Identify which cell holds the provided text, then report its (X, Y) central coordinate. 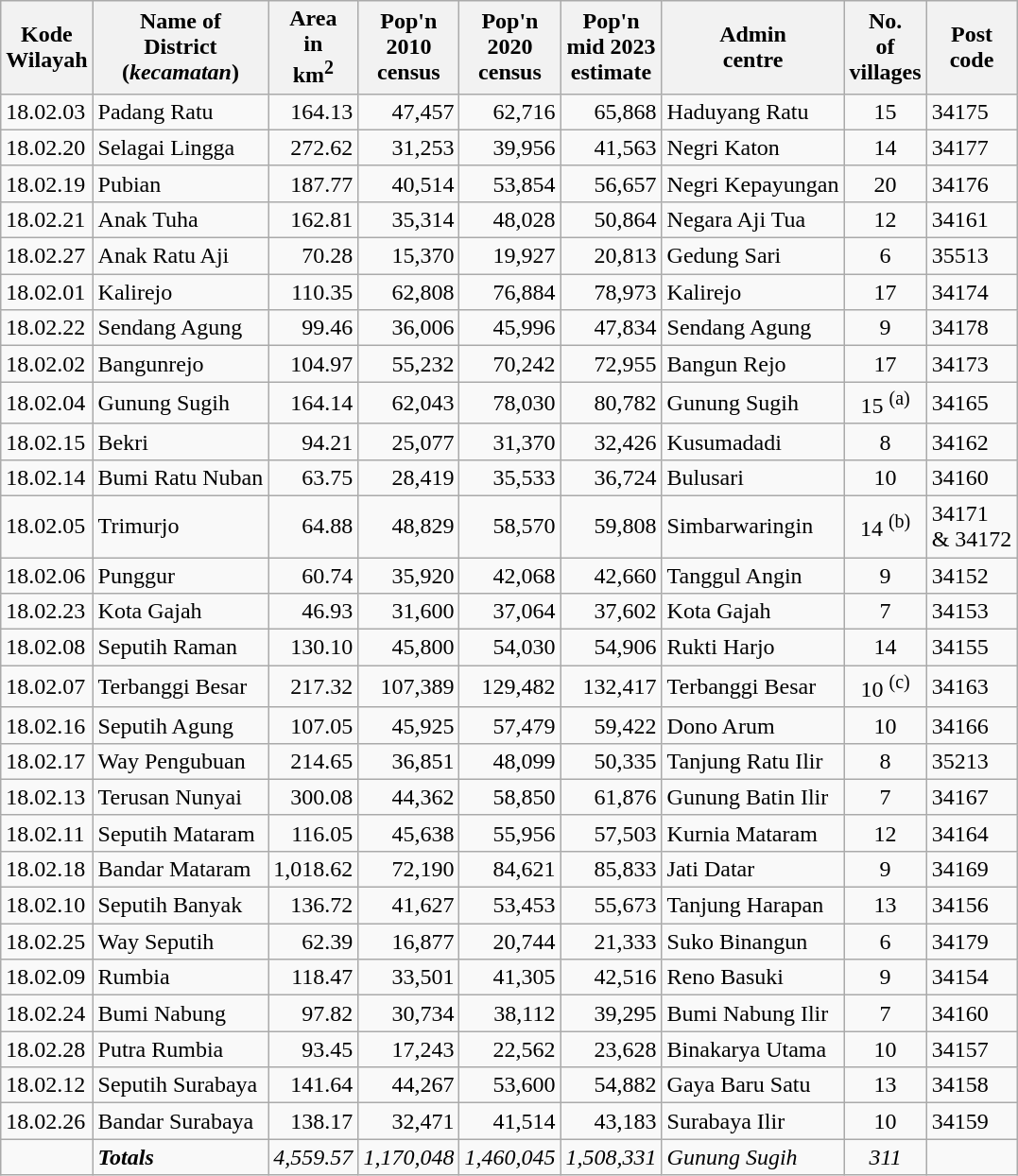
45,638 (408, 833)
1,508,331 (611, 1157)
78,973 (611, 292)
34171 & 34172 (972, 526)
Bumi Ratu Nuban (181, 477)
Bekri (181, 441)
Seputih Banyak (181, 906)
48,829 (408, 526)
Kode Wilayah (47, 47)
Seputih Raman (181, 648)
62,716 (510, 112)
Rumbia (181, 977)
18.02.09 (47, 977)
32,426 (611, 441)
50,864 (611, 219)
Bulusari (752, 477)
54,906 (611, 648)
Negri Kepayungan (752, 183)
22,562 (510, 1049)
54,882 (611, 1085)
18.02.08 (47, 648)
34164 (972, 833)
1,460,045 (510, 1157)
58,570 (510, 526)
20 (885, 183)
141.64 (314, 1085)
18.02.12 (47, 1085)
Padang Ratu (181, 112)
42,660 (611, 576)
18.02.22 (47, 328)
Bandar Mataram (181, 870)
42,516 (611, 977)
Kusumadadi (752, 441)
34158 (972, 1085)
34166 (972, 725)
Areain km2 (314, 47)
Dono Arum (752, 725)
34177 (972, 147)
Binakarya Utama (752, 1049)
Negri Katon (752, 147)
Trimurjo (181, 526)
38,112 (510, 1013)
Gaya Baru Satu (752, 1085)
18.02.04 (47, 403)
31,253 (408, 147)
138.17 (314, 1121)
162.81 (314, 219)
80,782 (611, 403)
48,028 (510, 219)
136.72 (314, 906)
16,877 (408, 942)
20,813 (611, 256)
34153 (972, 612)
25,077 (408, 441)
Seputih Agung (181, 725)
214.65 (314, 761)
17,243 (408, 1049)
57,503 (611, 833)
34159 (972, 1121)
58,850 (510, 797)
34174 (972, 292)
34152 (972, 576)
31,370 (510, 441)
50,335 (611, 761)
107.05 (314, 725)
40,514 (408, 183)
300.08 (314, 797)
Postcode (972, 47)
Haduyang Ratu (752, 112)
18.02.07 (47, 686)
Rukti Harjo (752, 648)
Tanggul Angin (752, 576)
132,417 (611, 686)
18.02.14 (47, 477)
34161 (972, 219)
18.02.15 (47, 441)
34178 (972, 328)
18.02.01 (47, 292)
60.74 (314, 576)
18.02.19 (47, 183)
No.ofvillages (885, 47)
39,956 (510, 147)
21,333 (611, 942)
35513 (972, 256)
18.02.18 (47, 870)
Totals (181, 1157)
18.02.13 (47, 797)
59,422 (611, 725)
Bumi Nabung Ilir (752, 1013)
18.02.21 (47, 219)
Jati Datar (752, 870)
Kurnia Mataram (752, 833)
Way Seputih (181, 942)
Tanjung Harapan (752, 906)
Admin centre (752, 47)
36,006 (408, 328)
Putra Rumbia (181, 1049)
45,800 (408, 648)
37,602 (611, 612)
53,854 (510, 183)
53,600 (510, 1085)
55,956 (510, 833)
55,232 (408, 364)
Bangun Rejo (752, 364)
18.02.25 (47, 942)
34165 (972, 403)
34163 (972, 686)
34156 (972, 906)
110.35 (314, 292)
Gedung Sari (752, 256)
45,996 (510, 328)
Tanjung Ratu Ilir (752, 761)
34173 (972, 364)
18.02.11 (47, 833)
Pop'n mid 2023estimate (611, 47)
39,295 (611, 1013)
44,362 (408, 797)
311 (885, 1157)
62,043 (408, 403)
72,190 (408, 870)
94.21 (314, 441)
Anak Ratu Aji (181, 256)
104.97 (314, 364)
15,370 (408, 256)
18.02.06 (47, 576)
34162 (972, 441)
31,600 (408, 612)
1,018.62 (314, 870)
Anak Tuha (181, 219)
Seputih Surabaya (181, 1085)
187.77 (314, 183)
18.02.17 (47, 761)
41,627 (408, 906)
32,471 (408, 1121)
20,744 (510, 942)
47,834 (611, 328)
18.02.20 (47, 147)
41,563 (611, 147)
272.62 (314, 147)
35,314 (408, 219)
Suko Binangun (752, 942)
18.02.16 (47, 725)
18.02.26 (47, 1121)
Pop'n 2010census (408, 47)
23,628 (611, 1049)
19,927 (510, 256)
Simbarwaringin (752, 526)
85,833 (611, 870)
164.14 (314, 403)
78,030 (510, 403)
64.88 (314, 526)
70,242 (510, 364)
34176 (972, 183)
Way Pengubuan (181, 761)
Negara Aji Tua (752, 219)
37,064 (510, 612)
129,482 (510, 686)
46.93 (314, 612)
18.02.23 (47, 612)
Bandar Surabaya (181, 1121)
84,621 (510, 870)
130.10 (314, 648)
28,419 (408, 477)
72,955 (611, 364)
18.02.02 (47, 364)
Reno Basuki (752, 977)
97.82 (314, 1013)
18.02.05 (47, 526)
Seputih Mataram (181, 833)
42,068 (510, 576)
34157 (972, 1049)
59,808 (611, 526)
107,389 (408, 686)
62,808 (408, 292)
1,170,048 (408, 1157)
76,884 (510, 292)
118.47 (314, 977)
34167 (972, 797)
65,868 (611, 112)
116.05 (314, 833)
18.02.28 (47, 1049)
Pubian (181, 183)
93.45 (314, 1049)
18.02.03 (47, 112)
34175 (972, 112)
34154 (972, 977)
35,533 (510, 477)
45,925 (408, 725)
164.13 (314, 112)
53,453 (510, 906)
61,876 (611, 797)
Surabaya Ilir (752, 1121)
18.02.27 (47, 256)
Bangunrejo (181, 364)
70.28 (314, 256)
41,305 (510, 977)
Pop'n 2020census (510, 47)
Terusan Nunyai (181, 797)
44,267 (408, 1085)
Gunung Batin Ilir (752, 797)
33,501 (408, 977)
62.39 (314, 942)
18.02.10 (47, 906)
217.32 (314, 686)
47,457 (408, 112)
36,851 (408, 761)
63.75 (314, 477)
55,673 (611, 906)
99.46 (314, 328)
35,920 (408, 576)
43,183 (611, 1121)
34179 (972, 942)
41,514 (510, 1121)
30,734 (408, 1013)
14 (b) (885, 526)
35213 (972, 761)
54,030 (510, 648)
18.02.24 (47, 1013)
Selagai Lingga (181, 147)
57,479 (510, 725)
34169 (972, 870)
56,657 (611, 183)
15 (885, 112)
48,099 (510, 761)
4,559.57 (314, 1157)
10 (c) (885, 686)
Name of District (kecamatan) (181, 47)
Bumi Nabung (181, 1013)
15 (a) (885, 403)
34155 (972, 648)
Punggur (181, 576)
36,724 (611, 477)
